Determine the (X, Y) coordinate at the center of the cell enclosing the given text.  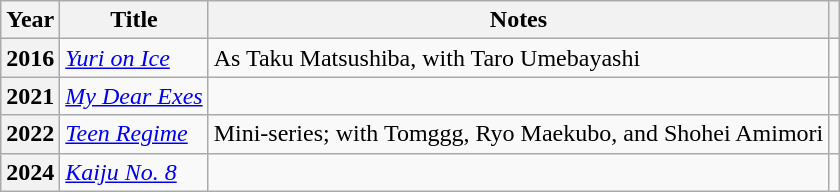
Kaiju No. 8 (134, 172)
2016 (30, 58)
Teen Regime (134, 134)
As Taku Matsushiba, with Taro Umebayashi (518, 58)
2024 (30, 172)
2022 (30, 134)
Yuri on Ice (134, 58)
Notes (518, 20)
Year (30, 20)
Title (134, 20)
Mini-series; with Tomggg, Ryo Maekubo, and Shohei Amimori (518, 134)
My Dear Exes (134, 96)
2021 (30, 96)
